From the cell containing the given text, extract its center point as (x, y) coordinate. 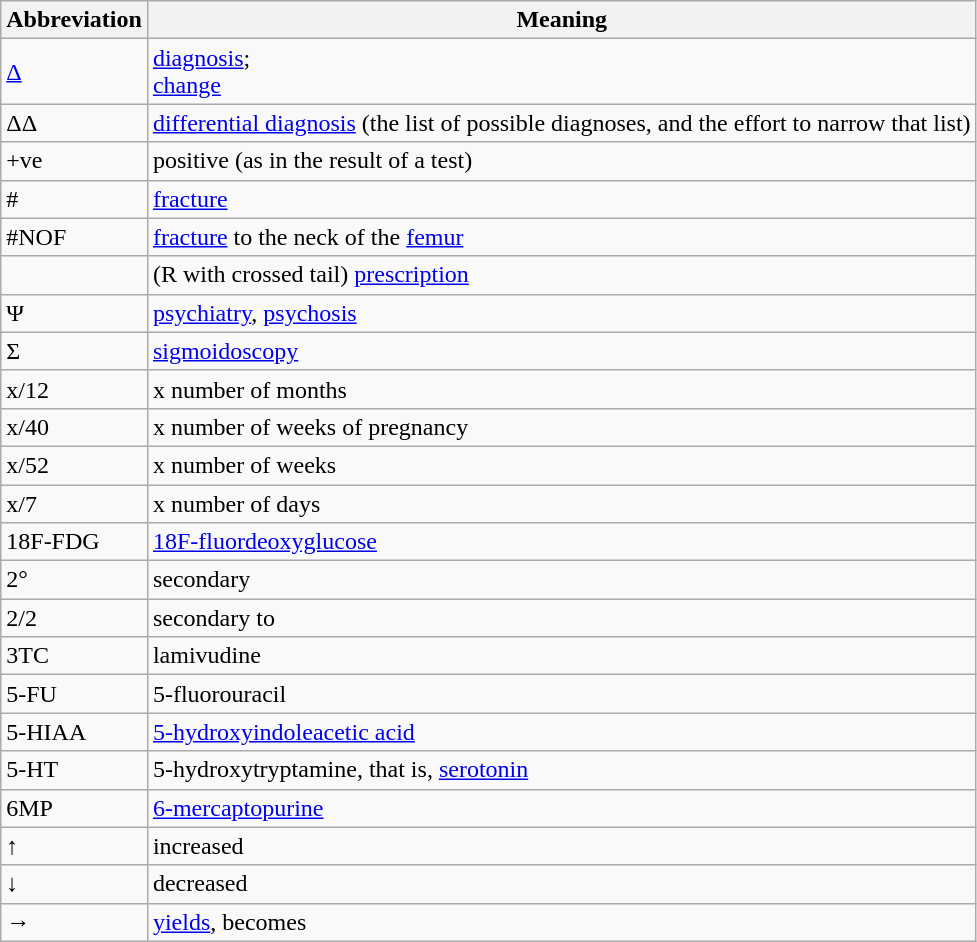
x number of days (562, 503)
x number of weeks of pregnancy (562, 427)
Σ (74, 351)
positive (as in the result of a test) (562, 161)
x/40 (74, 427)
# (74, 199)
x/7 (74, 503)
→ (74, 922)
↑ (74, 846)
5-hydroxyindoleacetic acid (562, 732)
5-HIAA (74, 732)
increased (562, 846)
diagnosis; change (562, 72)
x/12 (74, 389)
6MP (74, 808)
5-FU (74, 694)
psychiatry, psychosis (562, 313)
Δ (74, 72)
3TC (74, 656)
(R with crossed tail) prescription (562, 275)
decreased (562, 884)
2° (74, 580)
5-hydroxytryptamine, that is, serotonin (562, 770)
18F-fluordeoxyglucose (562, 542)
secondary to (562, 618)
x number of months (562, 389)
fracture (562, 199)
sigmoidoscopy (562, 351)
x number of weeks (562, 465)
5-fluorouracil (562, 694)
Ψ (74, 313)
+ve (74, 161)
Meaning (562, 20)
5-HT (74, 770)
2/2 (74, 618)
↓ (74, 884)
ΔΔ (74, 123)
x/52 (74, 465)
6-mercaptopurine (562, 808)
#NOF (74, 237)
fracture to the neck of the femur (562, 237)
Abbreviation (74, 20)
yields, becomes (562, 922)
differential diagnosis (the list of possible diagnoses, and the effort to narrow that list) (562, 123)
lamivudine (562, 656)
secondary (562, 580)
18F-FDG (74, 542)
